Scan for the cell matching the given text and deliver its (x, y) coordinate at center. 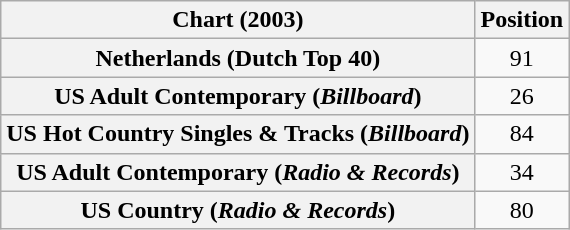
91 (522, 58)
26 (522, 96)
Chart (2003) (238, 20)
US Adult Contemporary (Billboard) (238, 96)
US Adult Contemporary (Radio & Records) (238, 172)
Position (522, 20)
Netherlands (Dutch Top 40) (238, 58)
US Country (Radio & Records) (238, 210)
US Hot Country Singles & Tracks (Billboard) (238, 134)
34 (522, 172)
80 (522, 210)
84 (522, 134)
